Determine the [X, Y] coordinate at the center of the cell enclosing the given text.  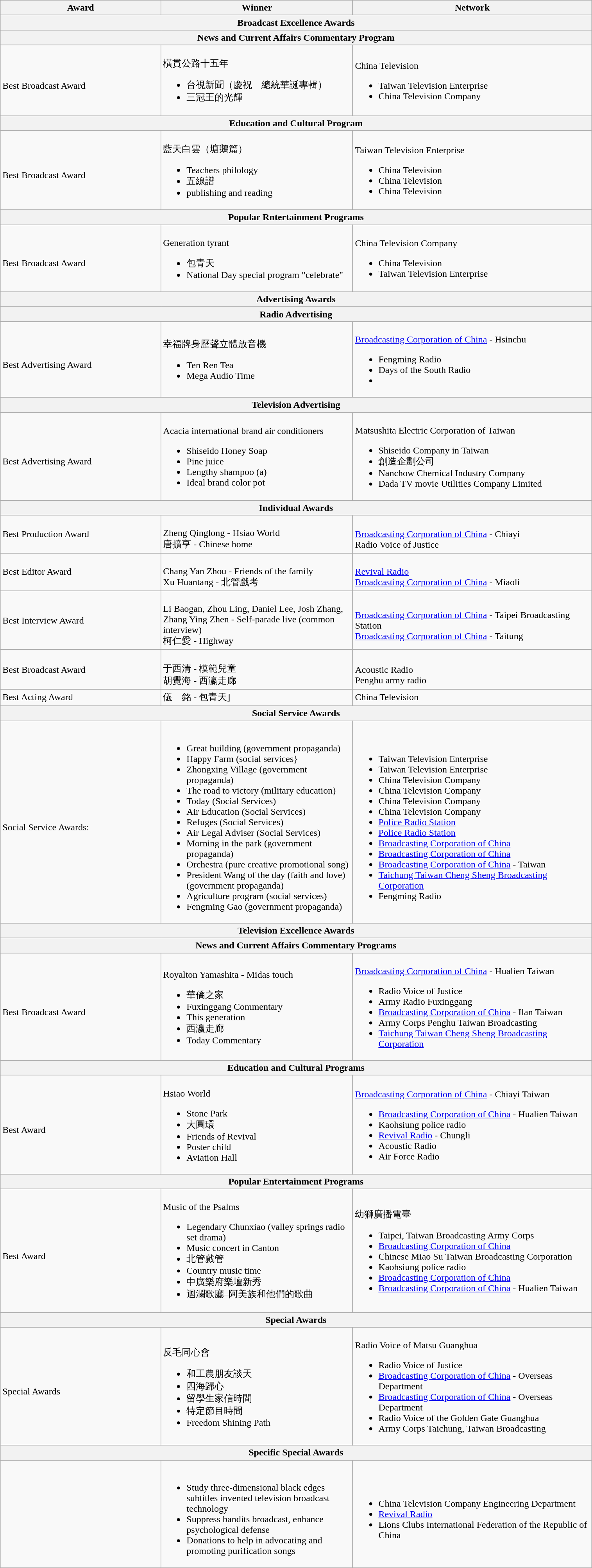
Popular Rntertainment Programs [296, 217]
Matsushita Electric Corporation of TaiwanShiseido Company in Taiwan創造企劃公司Nanchow Chemical Industry CompanyDada TV movie Utilities Company Limited [472, 456]
Specific Special Awards [296, 1453]
Best Acting Award [80, 697]
反毛同心會和工農朋友談天四海歸心留學生家信時間特定節目時間Freedom Shining Path [257, 1386]
Zheng Qinglong - Hsiao World 唐擴亨 - Chinese home [257, 534]
Network [472, 8]
Best Production Award [80, 534]
China TelevisionTaiwan Television EnterpriseChina Television Company [472, 81]
Li Baogan, Zhou Ling, Daniel Lee, Josh Zhang, Zhang Ying Zhen - Self-parade live (common interview) 柯仁愛 - Highway [257, 620]
Advertising Awards [296, 299]
Award [80, 8]
Television Excellence Awards [296, 931]
Winner [257, 8]
China Television [472, 697]
Royalton Yamashita - Midas touch華僑之家Fuxinggang CommentaryThis generation西瀛走廊Today Commentary [257, 1007]
Social Service Awards: [80, 822]
Revival Radio Broadcasting Corporation of China - Miaoli [472, 572]
Acacia international brand air conditionersShiseido Honey SoapPine juiceLengthy shampoo (a)Ideal brand color pot [257, 456]
Education and Cultural Programs [296, 1068]
Radio Advertising [296, 314]
Music of the PsalmsLegendary Chunxiao (valley springs radio set drama)Music concert in Canton北管戲管Country music time中廣樂府樂壇新秀迴瀾歌廳–阿美族和他們的歌曲 [257, 1251]
Best Interview Award [80, 620]
Education and Cultural Program [296, 123]
Best Editor Award [80, 572]
Television Advertising [296, 405]
Individual Awards [296, 508]
News and Current Affairs Commentary Programs [296, 946]
Popular Entertainment Programs [296, 1181]
藍天白雲（塘鵝篇）Teachers philology五線譜publishing and reading [257, 170]
Social Service Awards [296, 713]
Broadcasting Corporation of China - Chiayi Radio Voice of Justice [472, 534]
Generation tyrant包青天National Day special program "celebrate" [257, 258]
Broadcast Excellence Awards [296, 23]
幸福牌身歷聲立體放音機Ten Ren TeaMega Audio Time [257, 359]
橫貫公路十五年台視新聞（慶祝 總統華誕專輯）三冠王的光輝 [257, 81]
Acoustic Radio Penghu army radio [472, 669]
Broadcasting Corporation of China - HsinchuFengming RadioDays of the South Radio [472, 359]
Hsiao WorldStone Park大圓環Friends of RevivalPoster childAviation Hall [257, 1125]
Taiwan Television EnterpriseChina TelevisionChina TelevisionChina Television [472, 170]
于西清 - 模範兒童 胡覺海 - 西瀛走廊 [257, 669]
儀 銘 - 包青天] [257, 697]
News and Current Affairs Commentary Program [296, 38]
China Television Company Engineering DepartmentRevival RadioLions Clubs International Federation of the Republic of China [472, 1514]
Broadcasting Corporation of China - Taipei Broadcasting Station Broadcasting Corporation of China - Taitung [472, 620]
Chang Yan Zhou - Friends of the family Xu Huantang - 北管戲考 [257, 572]
China Television CompanyChina TelevisionTaiwan Television Enterprise [472, 258]
